Extract the [x, y] coordinate from the center of the cell holding the provided text.  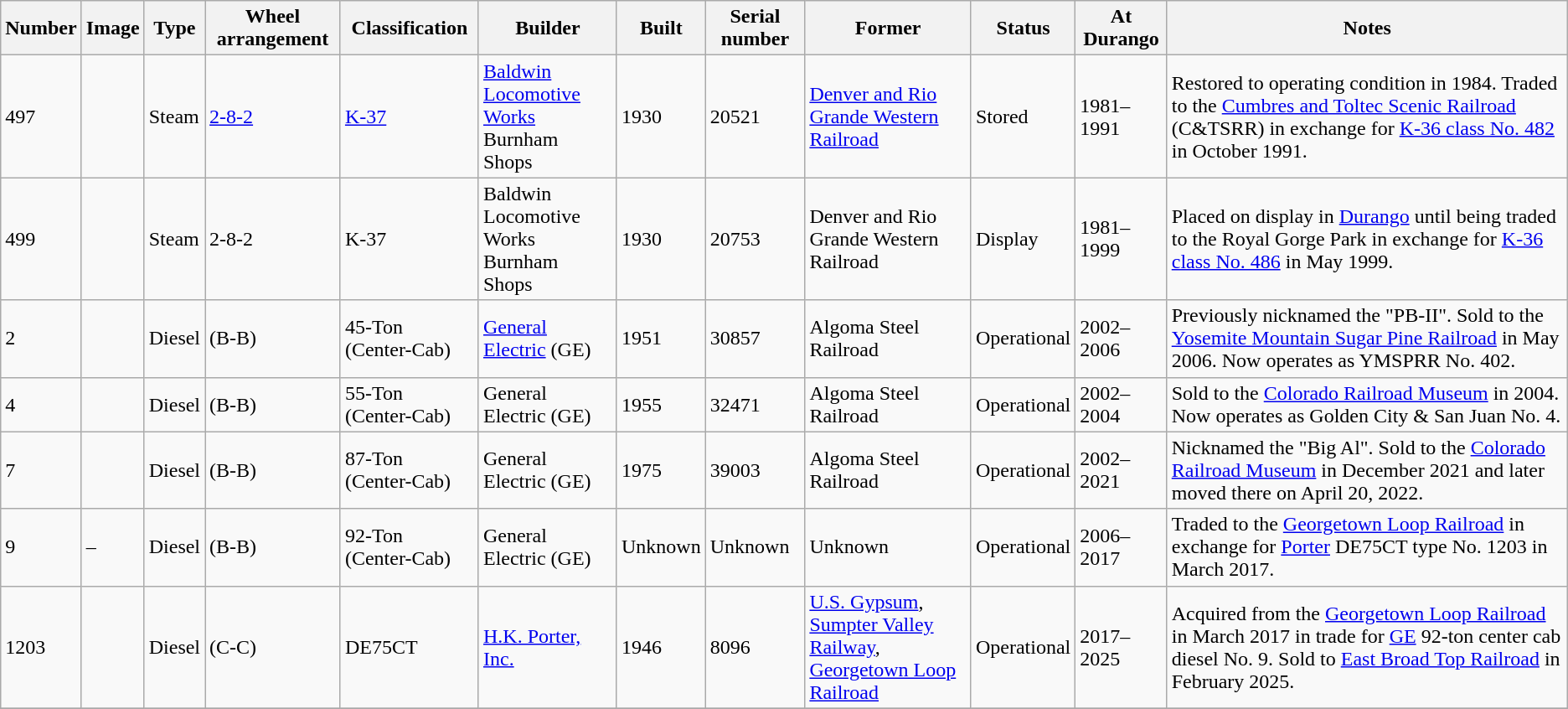
1975 [661, 470]
2002–2004 [1121, 404]
2 [41, 339]
Placed on display in Durango until being traded to the Royal Gorge Park in exchange for K-36 class No. 486 in May 1999. [1367, 239]
Traded to the Georgetown Loop Railroad in exchange for Porter DE75CT type No. 1203 in March 2017. [1367, 547]
2002–2006 [1121, 339]
1951 [661, 339]
(C-C) [273, 647]
Status [1023, 28]
55-Ton (Center-Cab) [409, 404]
2002–2021 [1121, 470]
U.S. Gypsum,Sumpter Valley Railway,Georgetown Loop Railroad [888, 647]
20753 [756, 239]
1203 [41, 647]
– [112, 547]
20521 [756, 116]
9 [41, 547]
499 [41, 239]
Wheel arrangement [273, 28]
Previously nicknamed the "PB-II". Sold to the Yosemite Mountain Sugar Pine Railroad in May 2006. Now operates as YMSPRR No. 402. [1367, 339]
87-Ton (Center-Cab) [409, 470]
8096 [756, 647]
2017–2025 [1121, 647]
Builder [548, 28]
Image [112, 28]
Serial number [756, 28]
497 [41, 116]
Stored [1023, 116]
Number [41, 28]
2006–2017 [1121, 547]
Nicknamed the "Big Al". Sold to the Colorado Railroad Museum in December 2021 and later moved there on April 20, 2022. [1367, 470]
45-Ton (Center-Cab) [409, 339]
39003 [756, 470]
4 [41, 404]
1946 [661, 647]
Classification [409, 28]
DE75CT [409, 647]
Former [888, 28]
1981–1991 [1121, 116]
1955 [661, 404]
Type [174, 28]
1981–1999 [1121, 239]
At Durango [1121, 28]
Display [1023, 239]
32471 [756, 404]
H.K. Porter, Inc. [548, 647]
Sold to the Colorado Railroad Museum in 2004. Now operates as Golden City & San Juan No. 4. [1367, 404]
7 [41, 470]
Notes [1367, 28]
30857 [756, 339]
Built [661, 28]
92-Ton (Center-Cab) [409, 547]
